For the text-containing cell, return its midpoint in (X, Y) coordinate format. 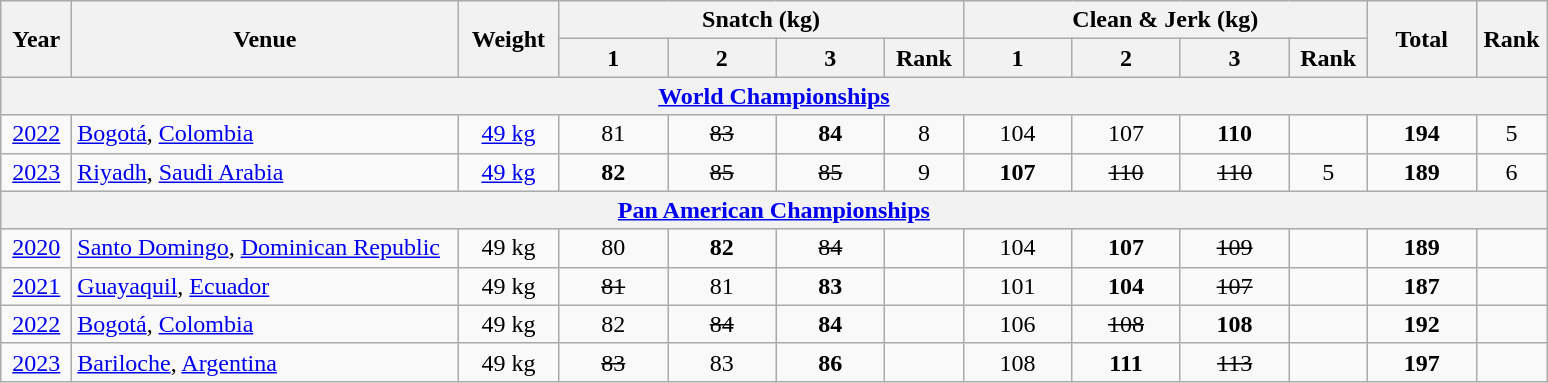
187 (1422, 286)
8 (924, 134)
86 (830, 362)
Riyadh, Saudi Arabia (265, 172)
2020 (36, 248)
194 (1422, 134)
Clean & Jerk (kg) (1165, 20)
Total (1422, 39)
Guayaquil, Ecuador (265, 286)
113 (1234, 362)
109 (1234, 248)
2021 (36, 286)
197 (1422, 362)
106 (1018, 324)
101 (1018, 286)
192 (1422, 324)
Pan American Championships (774, 210)
Year (36, 39)
Snatch (kg) (761, 20)
Santo Domingo, Dominican Republic (265, 248)
Bariloche, Argentina (265, 362)
111 (1126, 362)
Venue (265, 39)
World Championships (774, 96)
9 (924, 172)
Weight (508, 39)
6 (1512, 172)
80 (614, 248)
